Pinpoint the cell where the given text exists, returning its [x, y] midpoint coordinate. 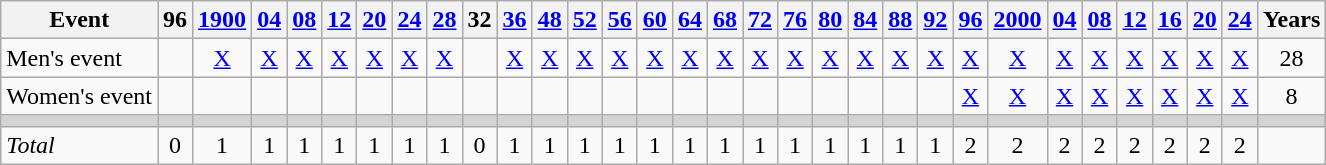
16 [1170, 20]
60 [654, 20]
Men's event [80, 58]
88 [900, 20]
76 [796, 20]
Event [80, 20]
8 [1291, 96]
92 [936, 20]
Women's event [80, 96]
64 [690, 20]
52 [584, 20]
80 [830, 20]
Years [1291, 20]
72 [760, 20]
68 [724, 20]
84 [866, 20]
2000 [1018, 20]
56 [620, 20]
1900 [222, 20]
36 [514, 20]
48 [550, 20]
32 [480, 20]
Total [80, 145]
